For the text-containing cell, return its midpoint in [X, Y] coordinate format. 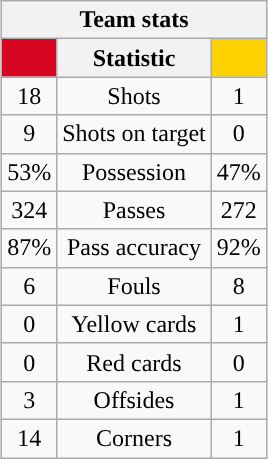
Possession [134, 172]
Fouls [134, 286]
6 [30, 286]
53% [30, 172]
Shots [134, 96]
8 [238, 286]
18 [30, 96]
Shots on target [134, 134]
Team stats [134, 20]
47% [238, 172]
9 [30, 134]
Passes [134, 210]
Red cards [134, 362]
87% [30, 248]
Pass accuracy [134, 248]
Offsides [134, 400]
Yellow cards [134, 324]
92% [238, 248]
14 [30, 438]
324 [30, 210]
Statistic [134, 58]
Corners [134, 438]
3 [30, 400]
272 [238, 210]
